Scan for the cell matching the given text and deliver its (X, Y) coordinate at center. 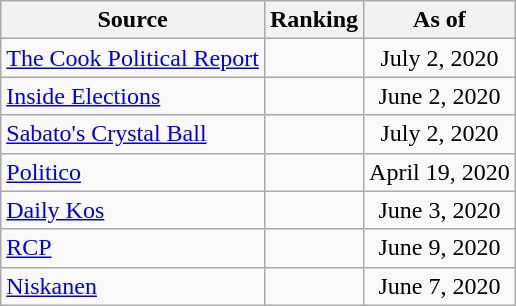
Daily Kos (133, 210)
Sabato's Crystal Ball (133, 134)
June 3, 2020 (440, 210)
April 19, 2020 (440, 172)
Inside Elections (133, 96)
June 2, 2020 (440, 96)
June 7, 2020 (440, 286)
The Cook Political Report (133, 58)
As of (440, 20)
Source (133, 20)
Niskanen (133, 286)
Politico (133, 172)
Ranking (314, 20)
RCP (133, 248)
June 9, 2020 (440, 248)
